Locate the cell with the specified text and output its [x, y] center coordinate. 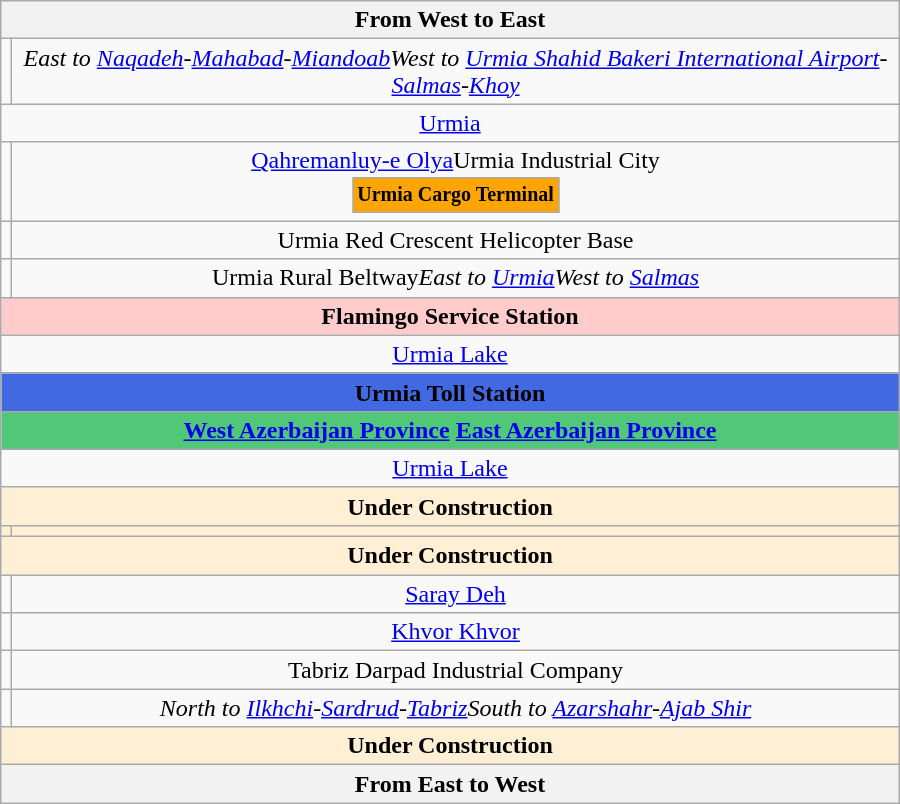
Tabriz Darpad Industrial Company [456, 670]
Flamingo Service Station [450, 316]
From East to West [450, 784]
Saray Deh [456, 594]
Khvor Khvor [456, 632]
Urmia Rural BeltwayEast to UrmiaWest to Salmas [456, 278]
East to Naqadeh-Mahabad-MiandoabWest to Urmia Shahid Bakeri International Airport-Salmas-Khoy [456, 72]
Urmia Red Crescent Helicopter Base [456, 240]
Qahremanluy-e OlyaUrmia Industrial City Urmia Cargo Terminal [456, 182]
North to Ilkhchi-Sardrud-TabrizSouth to Azarshahr-Ajab Shir [456, 708]
Urmia Cargo Terminal [456, 194]
Urmia Toll Station [450, 392]
West Azerbaijan Province East Azerbaijan Province [450, 430]
Urmia [450, 123]
From West to East [450, 20]
